From the cell containing the given text, extract its center point as (X, Y) coordinate. 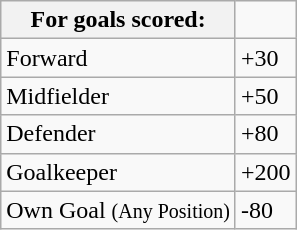
+50 (266, 96)
Midfielder (118, 96)
Forward (118, 58)
-80 (266, 210)
+80 (266, 134)
For goals scored: (118, 20)
+200 (266, 172)
Own Goal (Any Position) (118, 210)
Goalkeeper (118, 172)
+30 (266, 58)
Defender (118, 134)
